Identify which cell holds the provided text, then report its [X, Y] central coordinate. 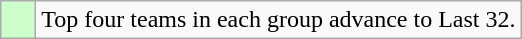
Top four teams in each group advance to Last 32. [278, 20]
